Capture the cell that displays the provided text and extract its (X, Y) central coordinate. 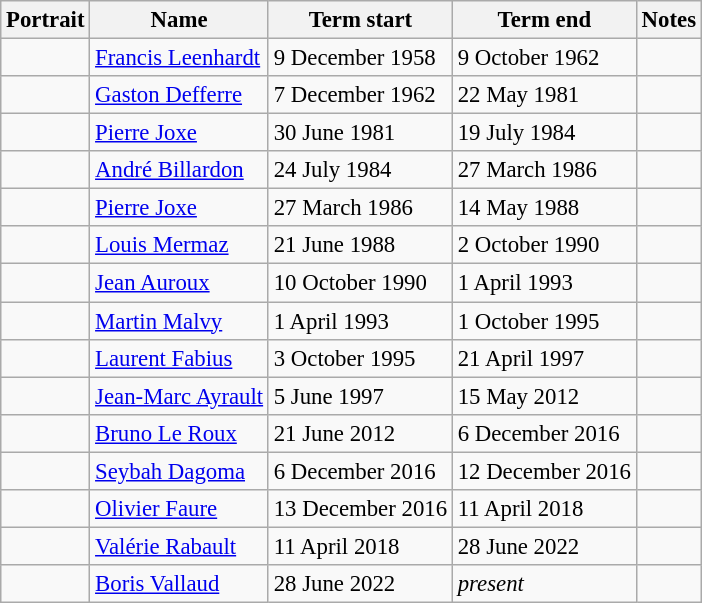
10 October 1990 (360, 283)
21 June 2012 (360, 433)
Olivier Faure (180, 509)
7 December 1962 (360, 95)
22 May 1981 (544, 95)
5 June 1997 (360, 396)
30 June 1981 (360, 133)
Portrait (46, 20)
9 October 1962 (544, 58)
3 October 1995 (360, 358)
Valérie Rabault (180, 546)
Louis Mermaz (180, 245)
12 December 2016 (544, 471)
Jean Auroux (180, 283)
14 May 1988 (544, 208)
Laurent Fabius (180, 358)
Term start (360, 20)
Seybah Dagoma (180, 471)
André Billardon (180, 170)
2 October 1990 (544, 245)
Name (180, 20)
Martin Malvy (180, 321)
19 July 1984 (544, 133)
15 May 2012 (544, 396)
Notes (668, 20)
1 October 1995 (544, 321)
Jean-Marc Ayrault (180, 396)
present (544, 584)
Gaston Defferre (180, 95)
21 June 1988 (360, 245)
21 April 1997 (544, 358)
Boris Vallaud (180, 584)
13 December 2016 (360, 509)
Bruno Le Roux (180, 433)
24 July 1984 (360, 170)
9 December 1958 (360, 58)
Term end (544, 20)
Francis Leenhardt (180, 58)
